Provide the (X, Y) coordinate of the cell's center where the given text is located.  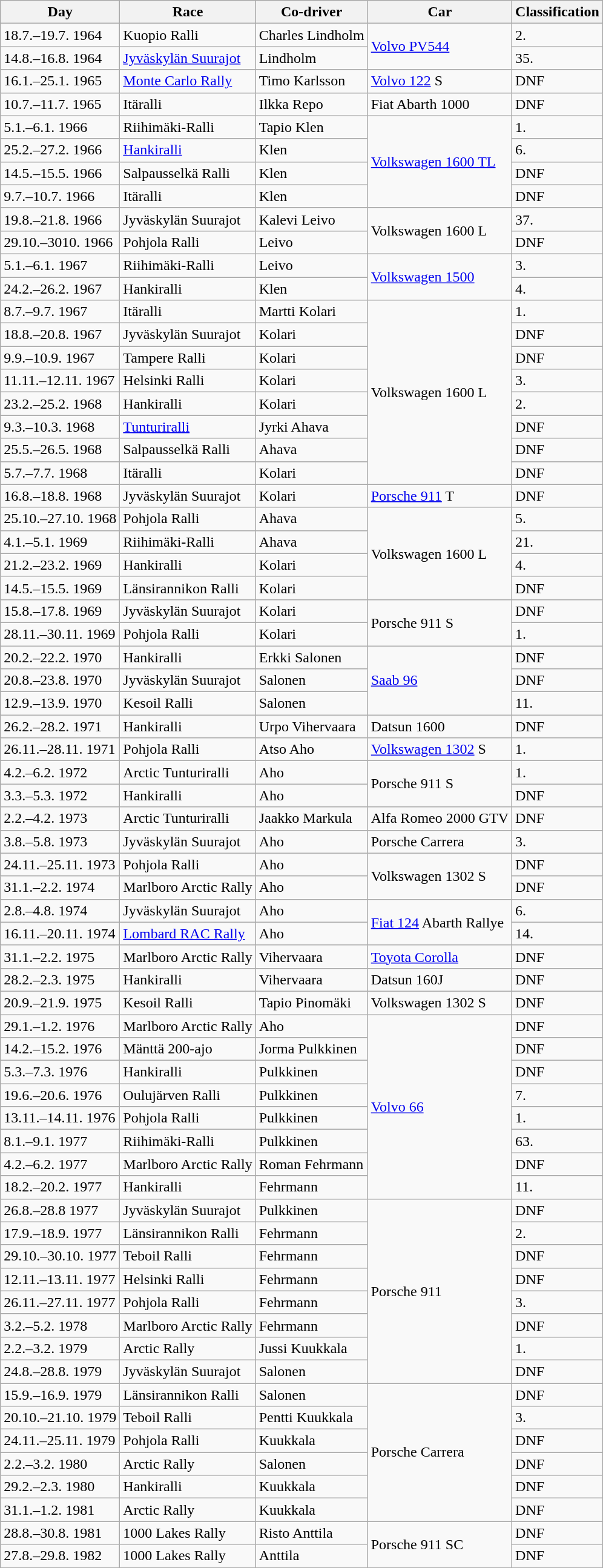
Oulujärven Ralli (188, 1095)
14. (558, 934)
Martti Kolari (311, 312)
Lindholm (311, 58)
2.2.–4.2. 1973 (61, 819)
31.1.–1.2. 1981 (61, 1510)
24.11.–25.11. 1979 (61, 1441)
16.11.–20.11. 1974 (61, 934)
12.11.–13.11. 1977 (61, 1279)
16.1.–25.1. 1965 (61, 81)
Toyota Corolla (440, 957)
5.1.–6.1. 1967 (61, 265)
2.2.–3.2. 1980 (61, 1464)
Fiat 124 Abarth Rallye (440, 922)
Timo Karlsson (311, 81)
29.2.–2.3. 1980 (61, 1487)
Charles Lindholm (311, 35)
14.2.–15.2. 1976 (61, 1049)
4.1.–5.1. 1969 (61, 542)
Race (188, 12)
9.9.–10.9. 1967 (61, 358)
35. (558, 58)
14.5.–15.5. 1966 (61, 173)
Anttila (311, 1556)
20.8.–23.8. 1970 (61, 680)
5. (558, 519)
Tapio Pinomäki (311, 1003)
Porsche 911 (440, 1291)
21.2.–23.2. 1969 (61, 565)
Volkswagen 1500 (440, 277)
14.5.–15.5. 1969 (61, 588)
14.8.–16.8. 1964 (61, 58)
3.2.–5.2. 1978 (61, 1325)
Datsun 1600 (440, 726)
28.2.–2.3. 1975 (61, 980)
Risto Anttila (311, 1533)
Volvo 122 S (440, 81)
Jorma Pulkkinen (311, 1049)
4.2.–6.2. 1977 (61, 1164)
28.8.–30.8. 1981 (61, 1533)
13.11.–14.11. 1976 (61, 1118)
7. (558, 1095)
26.11.–28.11. 1971 (61, 749)
Classification (558, 12)
Tapio Klen (311, 127)
5.7.–7.7. 1968 (61, 473)
Monte Carlo Rally (188, 81)
9.3.–10.3. 1968 (61, 427)
8.7.–9.7. 1967 (61, 312)
26.11.–27.11. 1977 (61, 1302)
18.8.–20.8. 1967 (61, 335)
21. (558, 542)
20.9.–21.9. 1975 (61, 1003)
24.8.–28.8. 1979 (61, 1371)
3.8.–5.8. 1973 (61, 842)
Co-driver (311, 12)
20.2.–22.2. 1970 (61, 657)
31.1.–2.2. 1975 (61, 957)
Volvo 66 (440, 1107)
Atso Aho (311, 749)
29.10.–3010. 1966 (61, 242)
24.11.–25.11. 1973 (61, 865)
Volkswagen 1600 TL (440, 162)
15.8.–17.8. 1969 (61, 611)
Kalevi Leivo (311, 219)
29.1.–1.2. 1976 (61, 1026)
28.11.–30.11. 1969 (61, 634)
12.9.–13.9. 1970 (61, 703)
25.5.–26.5. 1968 (61, 450)
19.6.–20.6. 1976 (61, 1095)
Saab 96 (440, 680)
Erkki Salonen (311, 657)
27.8.–29.8. 1982 (61, 1556)
Jyrki Ahava (311, 427)
Volvo PV544 (440, 47)
Kuopio Ralli (188, 35)
Roman Fehrmann (311, 1164)
3.3.–5.3. 1972 (61, 796)
5.1.–6.1. 1966 (61, 127)
17.9.–18.9. 1977 (61, 1233)
19.8.–21.8. 1966 (61, 219)
23.2.–25.2. 1968 (61, 404)
18.2.–20.2. 1977 (61, 1187)
Lombard RAC Rally (188, 934)
16.8.–18.8. 1968 (61, 496)
Porsche 911 T (440, 496)
Porsche 911 SC (440, 1544)
15.9.–16.9. 1979 (61, 1394)
Urpo Vihervaara (311, 726)
2.2.–3.2. 1979 (61, 1348)
26.2.–28.2. 1971 (61, 726)
Datsun 160J (440, 980)
Jaakko Markula (311, 819)
11.11.–12.11. 1967 (61, 381)
Tampere Ralli (188, 358)
31.1.–2.2. 1974 (61, 888)
Pentti Kuukkala (311, 1418)
20.10.–21.10. 1979 (61, 1418)
Car (440, 12)
10.7.–11.7. 1965 (61, 104)
24.2.–26.2. 1967 (61, 289)
26.8.–28.8 1977 (61, 1210)
Mänttä 200-ajo (188, 1049)
25.2.–27.2. 1966 (61, 150)
63. (558, 1141)
18.7.–19.7. 1964 (61, 35)
2.8.–4.8. 1974 (61, 911)
Alfa Romeo 2000 GTV (440, 819)
25.10.–27.10. 1968 (61, 519)
Tunturiralli (188, 427)
Fiat Abarth 1000 (440, 104)
8.1.–9.1. 1977 (61, 1141)
29.10.–30.10. 1977 (61, 1256)
Jussi Kuukkala (311, 1348)
Ilkka Repo (311, 104)
5.3.–7.3. 1976 (61, 1072)
4.2.–6.2. 1972 (61, 772)
Day (61, 12)
37. (558, 219)
9.7.–10.7. 1966 (61, 196)
